For the text-containing cell, return its midpoint in [x, y] coordinate format. 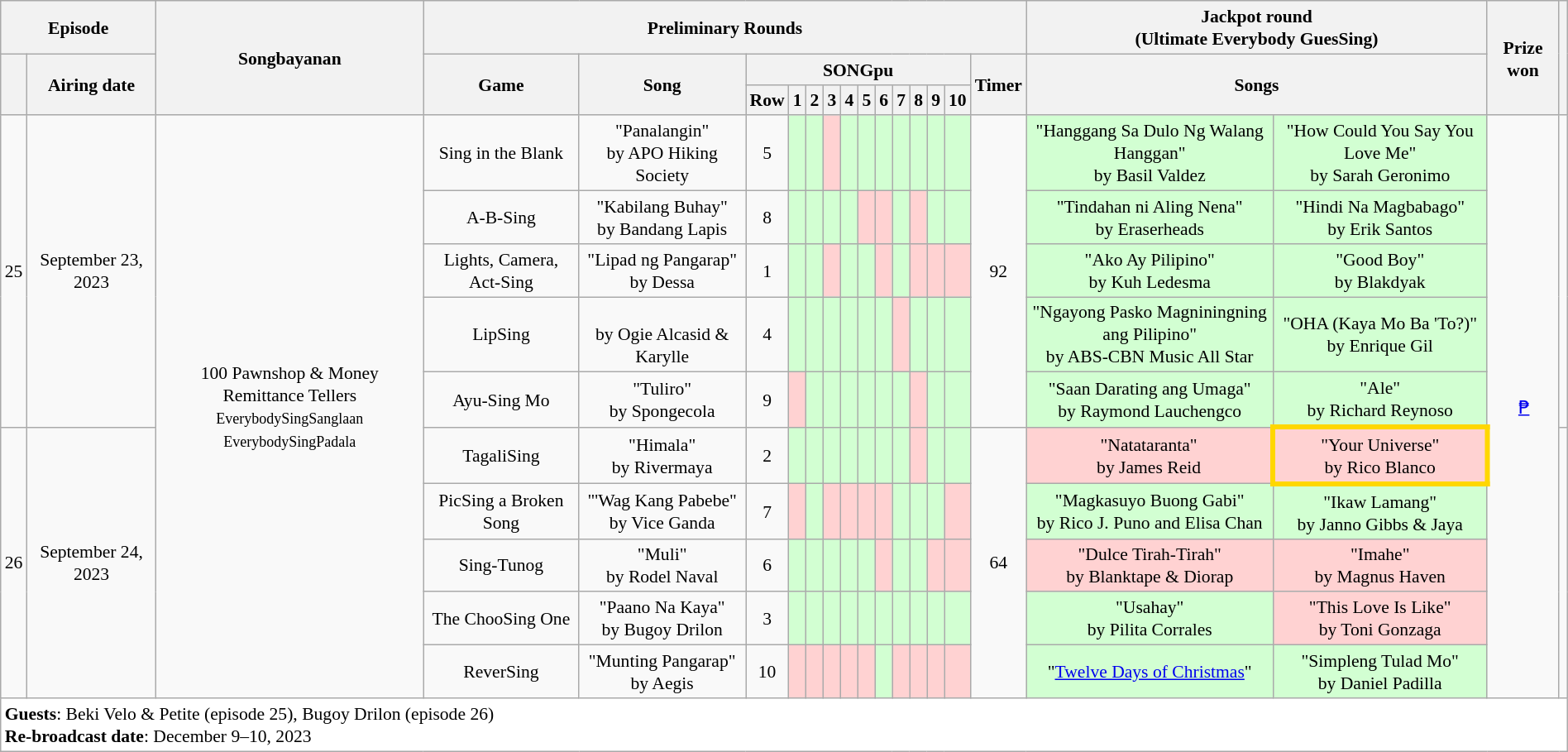
Song [662, 84]
"Ikaw Lamang"by Janno Gibbs & Jaya [1379, 511]
"Ako Ay Pilipino"by Kuh Ledesma [1150, 271]
"Your Universe"by Rico Blanco [1379, 455]
"Lipad ng Pangarap"by Dessa [662, 271]
25 [14, 271]
"Munting Pangarap"by Aegis [662, 672]
Episode [79, 27]
"Paano Na Kaya"by Bugoy Drilon [662, 619]
SONGpu [858, 69]
"Magkasuyo Buong Gabi"by Rico J. Puno and Elisa Chan [1150, 511]
"Himala"by Rivermaya [662, 455]
ReverSing [501, 672]
"OHA (Kaya Mo Ba 'To?)"by Enrique Gil [1379, 334]
"'Wag Kang Pabebe"by Vice Ganda [662, 511]
"Good Boy"by Blakdyak [1379, 271]
64 [999, 563]
The ChooSing One [501, 619]
"This Love Is Like"by Toni Gonzaga [1379, 619]
"How Could You Say You Love Me"by Sarah Geronimo [1379, 154]
A-B-Sing [501, 218]
Airing date [91, 84]
"Saan Darating ang Umaga"by Raymond Lauchengco [1150, 400]
"Ale"by Richard Reynoso [1379, 400]
"Ngayong Pasko Magniningningang Pilipino"by ABS-CBN Music All Star [1150, 334]
Guests: Beki Velo & Petite (episode 25), Bugoy Drilon (episode 26)Re-broadcast date: December 9–10, 2023 [784, 725]
Ayu-Sing Mo [501, 400]
"Natataranta"by James Reid [1150, 455]
by Ogie Alcasid & Karylle [662, 334]
"Usahay"by Pilita Corrales [1150, 619]
100 Pawnshop & Money Remittance TellersEverybodySingSanglaanEverybodySingPadala [290, 407]
92 [999, 271]
Prize won [1523, 58]
"Tuliro"by Spongecola [662, 400]
"Hindi Na Magbabago"by Erik Santos [1379, 218]
PicSing a Broken Song [501, 511]
"Simpleng Tulad Mo"by Daniel Padilla [1379, 672]
Songs [1257, 84]
Preliminary Rounds [724, 27]
Timer [999, 84]
TagaliSing [501, 455]
LipSing [501, 334]
"Hanggang Sa Dulo Ng Walang Hanggan"by Basil Valdez [1150, 154]
"Twelve Days of Christmas" [1150, 672]
September 23, 2023 [91, 271]
Game [501, 84]
"Imahe"by Magnus Haven [1379, 565]
Row [767, 99]
₱ [1523, 407]
September 24, 2023 [91, 563]
"Dulce Tirah-Tirah"by Blanktape & Diorap [1150, 565]
Songbayanan [290, 58]
Jackpot round(Ultimate Everybody GuesSing) [1257, 27]
26 [14, 563]
"Kabilang Buhay"by Bandang Lapis [662, 218]
Sing in the Blank [501, 154]
"Muli"by Rodel Naval [662, 565]
"Panalangin"by APO Hiking Society [662, 154]
Lights, Camera, Act-Sing [501, 271]
Sing-Tunog [501, 565]
"Tindahan ni Aling Nena"by Eraserheads [1150, 218]
